For the text-containing cell, return its midpoint in [X, Y] coordinate format. 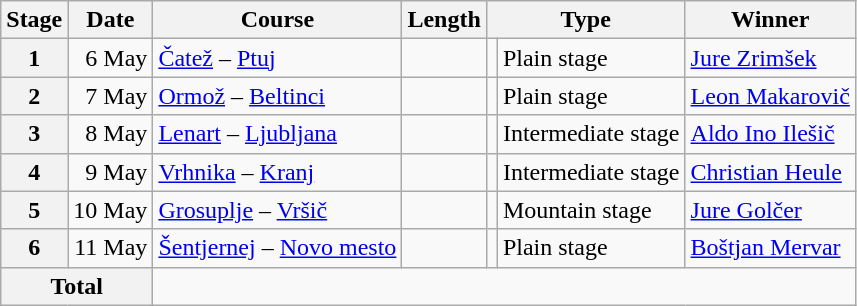
11 May [110, 248]
Ormož – Beltinci [278, 96]
6 May [110, 58]
Čatež – Ptuj [278, 58]
Aldo Ino Ilešič [770, 134]
Vrhnika – Kranj [278, 172]
2 [34, 96]
Stage [34, 20]
Christian Heule [770, 172]
3 [34, 134]
8 May [110, 134]
Mountain stage [591, 210]
9 May [110, 172]
Length [444, 20]
Total [77, 286]
4 [34, 172]
6 [34, 248]
Leon Makarovič [770, 96]
Jure Golčer [770, 210]
Course [278, 20]
Šentjernej – Novo mesto [278, 248]
Winner [770, 20]
5 [34, 210]
Type [586, 20]
Lenart – Ljubljana [278, 134]
Boštjan Mervar [770, 248]
10 May [110, 210]
Jure Zrimšek [770, 58]
Grosuplje – Vršič [278, 210]
7 May [110, 96]
1 [34, 58]
Date [110, 20]
